Find where the given text appears and provide that cell's center as [X, Y] coordinate. 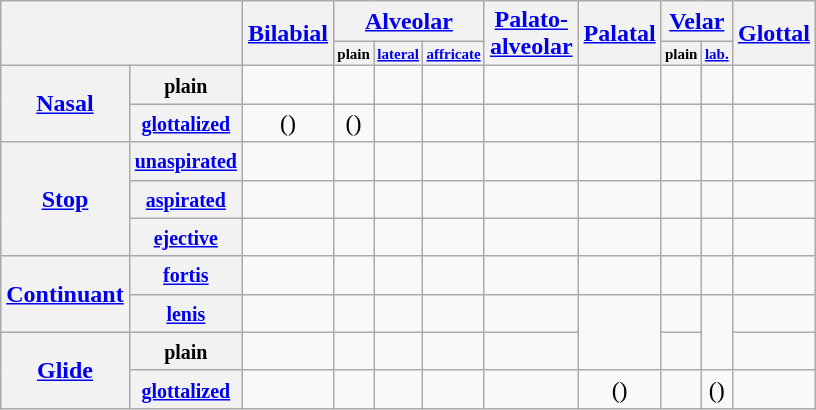
Palato-alveolar [531, 34]
lateral [398, 54]
Glottal [774, 34]
Bilabial [288, 34]
Velar [696, 21]
aspirated [186, 199]
Glide [65, 370]
Stop [65, 199]
unaspirated [186, 161]
Nasal [65, 104]
fortis [186, 275]
Continuant [65, 294]
Alveolar [410, 21]
ejective [186, 237]
lenis [186, 313]
lab. [716, 54]
affricate [454, 54]
Palatal [620, 34]
